Locate the cell with the specified text and output its [X, Y] center coordinate. 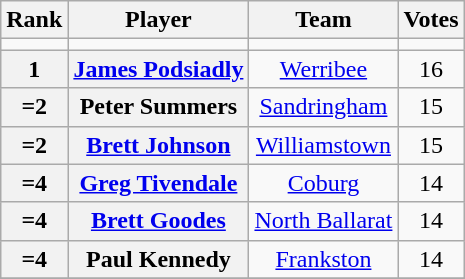
Peter Summers [158, 107]
Player [158, 20]
Coburg [324, 183]
1 [34, 69]
16 [431, 69]
Werribee [324, 69]
Team [324, 20]
Sandringham [324, 107]
Rank [34, 20]
Brett Johnson [158, 145]
Williamstown [324, 145]
Paul Kennedy [158, 259]
James Podsiadly [158, 69]
Frankston [324, 259]
North Ballarat [324, 221]
Votes [431, 20]
Greg Tivendale [158, 183]
Brett Goodes [158, 221]
